Identify which cell holds the provided text, then report its [X, Y] central coordinate. 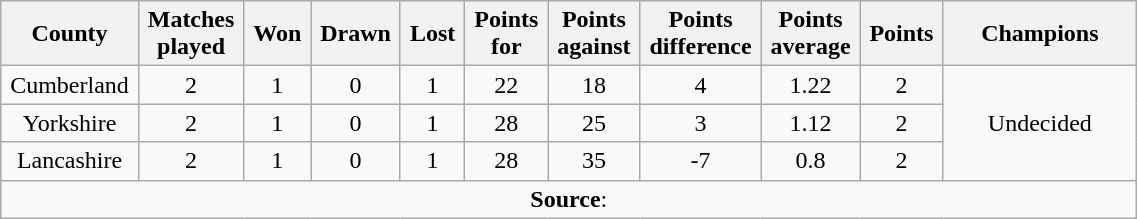
1.12 [810, 123]
25 [594, 123]
Drawn [356, 34]
Points average [810, 34]
Points difference [700, 34]
Lancashire [70, 161]
Yorkshire [70, 123]
Points [902, 34]
Matches played [191, 34]
22 [506, 85]
Lost [432, 34]
Source: [569, 199]
Points against [594, 34]
Cumberland [70, 85]
-7 [700, 161]
3 [700, 123]
County [70, 34]
Points for [506, 34]
Champions [1040, 34]
18 [594, 85]
1.22 [810, 85]
Won [278, 34]
Undecided [1040, 123]
4 [700, 85]
35 [594, 161]
0.8 [810, 161]
